Locate the cell with the specified text and output its (x, y) center coordinate. 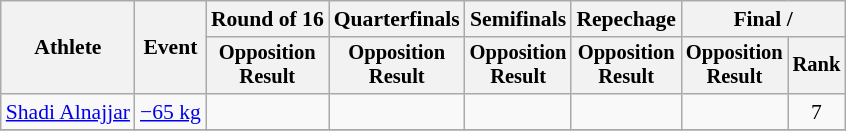
Semifinals (518, 19)
7 (817, 112)
Event (170, 48)
Repechage (626, 19)
Shadi Alnajjar (68, 112)
Quarterfinals (397, 19)
Athlete (68, 48)
Round of 16 (268, 19)
−65 kg (170, 112)
Rank (817, 66)
Final / (763, 19)
